Scan for the cell matching the given text and deliver its (X, Y) coordinate at center. 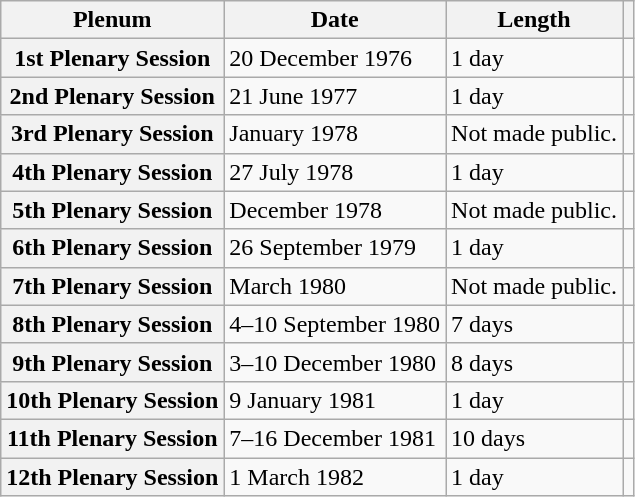
27 July 1978 (335, 172)
4–10 September 1980 (335, 324)
8 days (534, 362)
4th Plenary Session (112, 172)
11th Plenary Session (112, 438)
7–16 December 1981 (335, 438)
March 1980 (335, 286)
3–10 December 1980 (335, 362)
7th Plenary Session (112, 286)
Plenum (112, 20)
Length (534, 20)
December 1978 (335, 210)
7 days (534, 324)
Date (335, 20)
20 December 1976 (335, 58)
9th Plenary Session (112, 362)
10 days (534, 438)
21 June 1977 (335, 96)
2nd Plenary Session (112, 96)
5th Plenary Session (112, 210)
January 1978 (335, 134)
10th Plenary Session (112, 400)
26 September 1979 (335, 248)
9 January 1981 (335, 400)
8th Plenary Session (112, 324)
1 March 1982 (335, 477)
1st Plenary Session (112, 58)
12th Plenary Session (112, 477)
3rd Plenary Session (112, 134)
6th Plenary Session (112, 248)
